Pinpoint the cell where the given text exists, returning its (X, Y) midpoint coordinate. 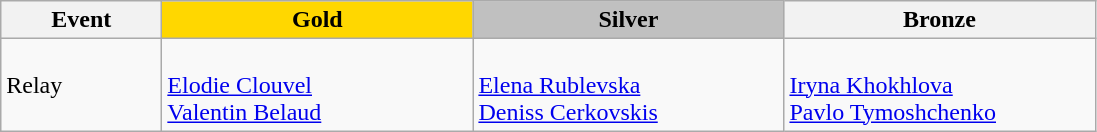
Silver (628, 20)
Gold (318, 20)
Elena RublevskaDeniss Cerkovskis (628, 85)
Relay (82, 85)
Iryna KhokhlovaPavlo Tymoshchenko (940, 85)
Elodie ClouvelValentin Belaud (318, 85)
Bronze (940, 20)
Event (82, 20)
